Extract the (X, Y) coordinate from the center of the cell holding the provided text.  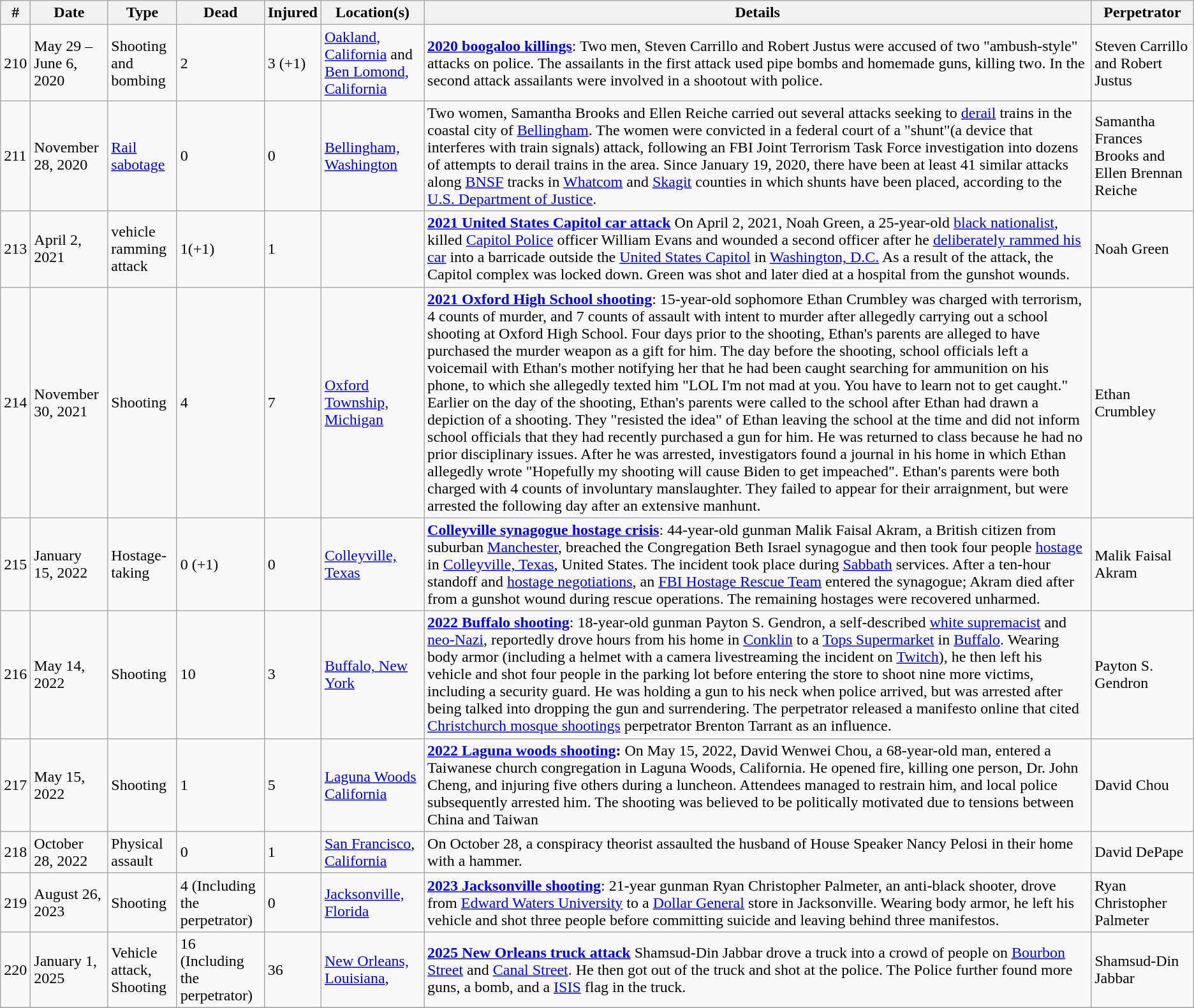
Ethan Crumbley (1143, 402)
213 (15, 249)
Colleyville, Texas (372, 564)
Date (69, 13)
Jacksonville, Florida (372, 902)
216 (15, 675)
211 (15, 156)
Location(s) (372, 13)
November 30, 2021 (69, 402)
217 (15, 785)
David Chou (1143, 785)
215 (15, 564)
Rail sabotage (142, 156)
Bellingham, Washington (372, 156)
Type (142, 13)
January 15, 2022 (69, 564)
Payton S. Gendron (1143, 675)
May 29 – June 6, 2020 (69, 62)
January 1, 2025 (69, 969)
4 (221, 402)
36 (292, 969)
New Orleans, Louisiana, (372, 969)
David DePape (1143, 852)
vehicle ramming attack (142, 249)
2 (221, 62)
Injured (292, 13)
3 (292, 675)
November 28, 2020 (69, 156)
3 (+1) (292, 62)
Hostage-taking (142, 564)
0 (+1) (221, 564)
Noah Green (1143, 249)
10 (221, 675)
219 (15, 902)
# (15, 13)
Laguna Woods California (372, 785)
Steven Carrillo and Robert Justus (1143, 62)
October 28, 2022 (69, 852)
Ryan Christopher Palmeter (1143, 902)
Perpetrator (1143, 13)
5 (292, 785)
214 (15, 402)
August 26, 2023 (69, 902)
Shamsud-Din Jabbar (1143, 969)
Buffalo, New York (372, 675)
Vehicle attack, Shooting (142, 969)
210 (15, 62)
Shooting and bombing (142, 62)
16 (Including the perpetrator) (221, 969)
Details (758, 13)
1(+1) (221, 249)
April 2, 2021 (69, 249)
Oakland, California and Ben Lomond, California (372, 62)
Oxford Township, Michigan (372, 402)
218 (15, 852)
Physical assault (142, 852)
Dead (221, 13)
May 15, 2022 (69, 785)
On October 28, a conspiracy theorist assaulted the husband of House Speaker Nancy Pelosi in their home with a hammer. (758, 852)
Samantha Frances Brooks and Ellen Brennan Reiche (1143, 156)
4 (Including the perpetrator) (221, 902)
7 (292, 402)
May 14, 2022 (69, 675)
220 (15, 969)
San Francisco,California (372, 852)
Malik Faisal Akram (1143, 564)
